Pinpoint the cell where the given text exists, returning its (x, y) midpoint coordinate. 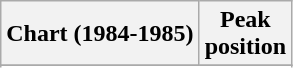
Peakposition (245, 34)
Chart (1984-1985) (100, 34)
